Extract the (x, y) coordinate from the center of the cell holding the provided text.  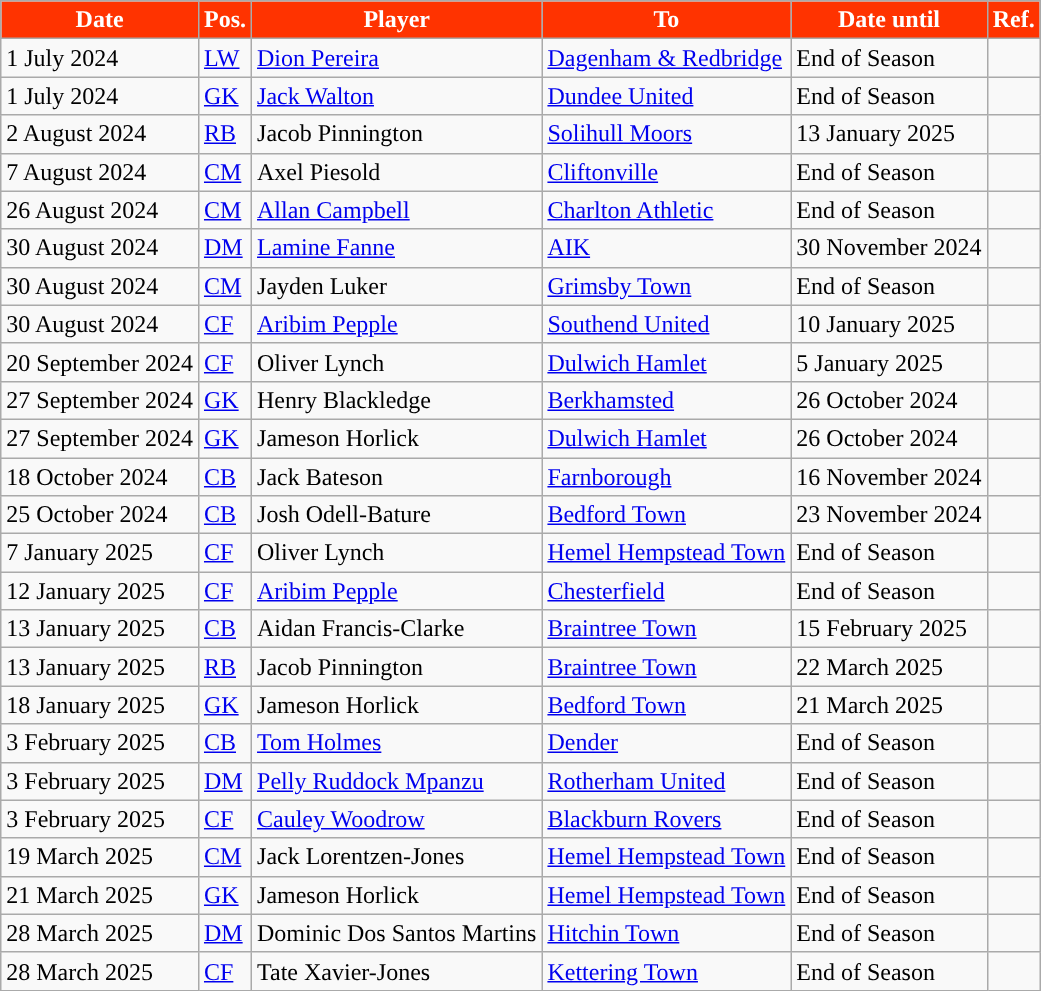
15 February 2025 (889, 629)
Charlton Athletic (666, 210)
30 November 2024 (889, 248)
22 March 2025 (889, 667)
Rotherham United (666, 781)
Date until (889, 20)
Dagenham & Redbridge (666, 58)
To (666, 20)
23 November 2024 (889, 515)
Dominic Dos Santos Martins (397, 933)
Date (100, 20)
Pos. (224, 20)
Cliftonville (666, 172)
Southend United (666, 324)
Pelly Ruddock Mpanzu (397, 781)
5 January 2025 (889, 362)
Cauley Woodrow (397, 819)
2 August 2024 (100, 134)
12 January 2025 (100, 591)
Dion Pereira (397, 58)
10 January 2025 (889, 324)
Jayden Luker (397, 286)
Henry Blackledge (397, 400)
Chesterfield (666, 591)
Grimsby Town (666, 286)
Josh Odell-Bature (397, 515)
Ref. (1014, 20)
18 October 2024 (100, 477)
Berkhamsted (666, 400)
Allan Campbell (397, 210)
26 August 2024 (100, 210)
Axel Piesold (397, 172)
Hitchin Town (666, 933)
Aidan Francis-Clarke (397, 629)
Lamine Fanne (397, 248)
Solihull Moors (666, 134)
Farnborough (666, 477)
LW (224, 58)
20 September 2024 (100, 362)
7 August 2024 (100, 172)
18 January 2025 (100, 705)
Jack Lorentzen-Jones (397, 857)
Tom Holmes (397, 743)
Player (397, 20)
AIK (666, 248)
25 October 2024 (100, 515)
Tate Xavier-Jones (397, 971)
19 March 2025 (100, 857)
Dender (666, 743)
Kettering Town (666, 971)
Jack Bateson (397, 477)
Dundee United (666, 96)
7 January 2025 (100, 553)
Jack Walton (397, 96)
16 November 2024 (889, 477)
Blackburn Rovers (666, 819)
